Search for the cell housing the specified text and yield its [x, y] center coordinate. 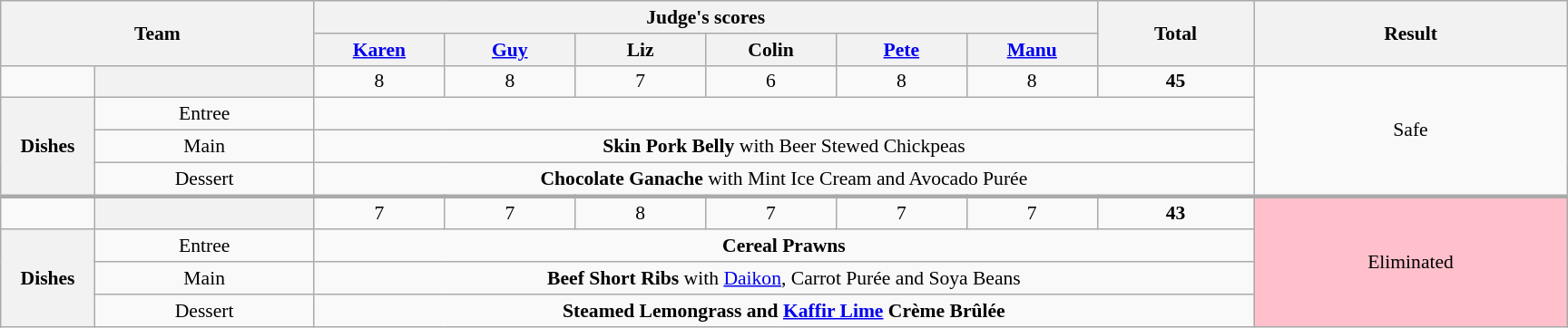
Pete [901, 50]
Eliminated [1410, 261]
Total [1176, 33]
Karen [379, 50]
Judge's scores [706, 17]
6 [771, 82]
Steamed Lemongrass and Kaffir Lime Crème Brûlée [784, 311]
Colin [771, 50]
45 [1176, 82]
Skin Pork Belly with Beer Stewed Chickpeas [784, 147]
Safe [1410, 130]
Chocolate Ganache with Mint Ice Cream and Avocado Purée [784, 179]
Cereal Prawns [784, 246]
Result [1410, 33]
43 [1176, 212]
Manu [1032, 50]
Guy [510, 50]
Team [158, 33]
Beef Short Ribs with Daikon, Carrot Purée and Soya Beans [784, 278]
Liz [641, 50]
